Detect which cell encompasses the target text, then output its (X, Y) center coordinate. 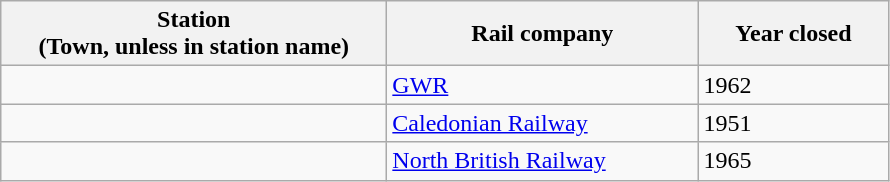
GWR (542, 85)
1962 (794, 85)
Station(Town, unless in station name) (194, 34)
1965 (794, 161)
North British Railway (542, 161)
1951 (794, 123)
Year closed (794, 34)
Caledonian Railway (542, 123)
Rail company (542, 34)
